Find where the given text appears and provide that cell's center as (X, Y) coordinate. 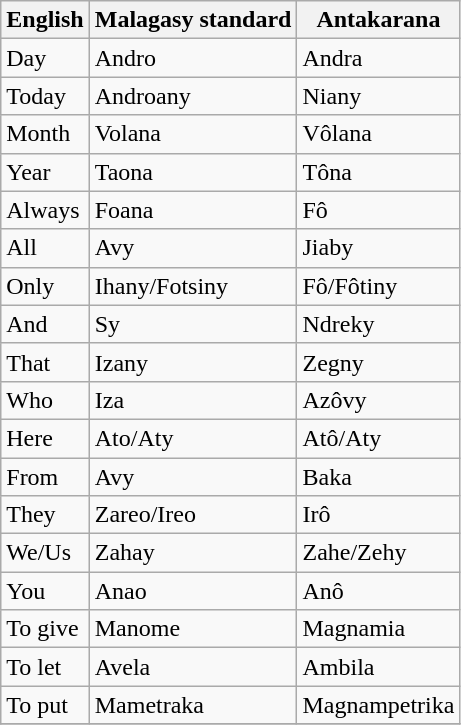
Azôvy (378, 400)
To put (45, 705)
Only (45, 286)
Atô/Aty (378, 438)
Zegny (378, 362)
Manome (193, 629)
Today (45, 96)
Zahe/Zehy (378, 553)
Who (45, 400)
Andro (193, 58)
Day (45, 58)
Andra (378, 58)
Antakarana (378, 20)
Ambila (378, 667)
Sy (193, 324)
Iza (193, 400)
Vôlana (378, 134)
Ihany/Fotsiny (193, 286)
Niany (378, 96)
Ndreky (378, 324)
Volana (193, 134)
Year (45, 172)
Zareo/Ireo (193, 515)
Fô (378, 210)
Baka (378, 477)
Zahay (193, 553)
Taona (193, 172)
Foana (193, 210)
Anao (193, 591)
That (45, 362)
They (45, 515)
We/Us (45, 553)
Always (45, 210)
Irô (378, 515)
Here (45, 438)
And (45, 324)
Magnampetrika (378, 705)
From (45, 477)
All (45, 248)
You (45, 591)
Magnamia (378, 629)
Ato/Aty (193, 438)
Tôna (378, 172)
Fô/Fôtiny (378, 286)
Androany (193, 96)
To let (45, 667)
Anô (378, 591)
Jiaby (378, 248)
To give (45, 629)
Malagasy standard (193, 20)
Izany (193, 362)
Month (45, 134)
Mametraka (193, 705)
English (45, 20)
Avela (193, 667)
